Provide the (x, y) coordinate of the cell's center where the given text is located.  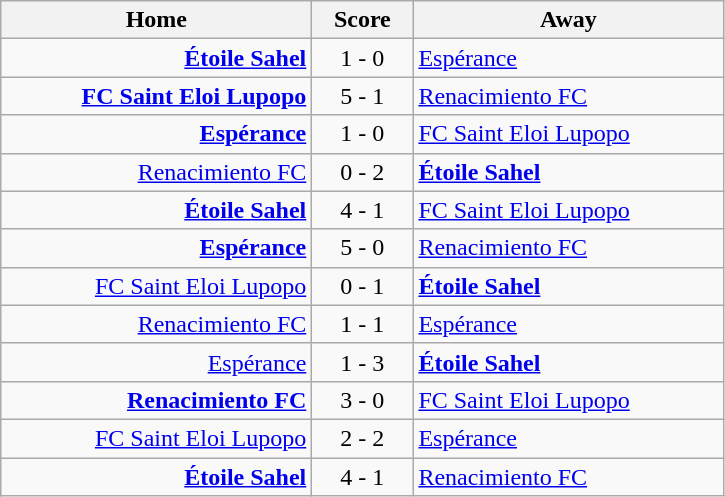
Score (362, 20)
5 - 1 (362, 96)
1 - 1 (362, 324)
Away (568, 20)
5 - 0 (362, 248)
0 - 1 (362, 286)
0 - 2 (362, 172)
2 - 2 (362, 438)
1 - 3 (362, 362)
Home (156, 20)
3 - 0 (362, 400)
